Find where the given text appears and provide that cell's center as [X, Y] coordinate. 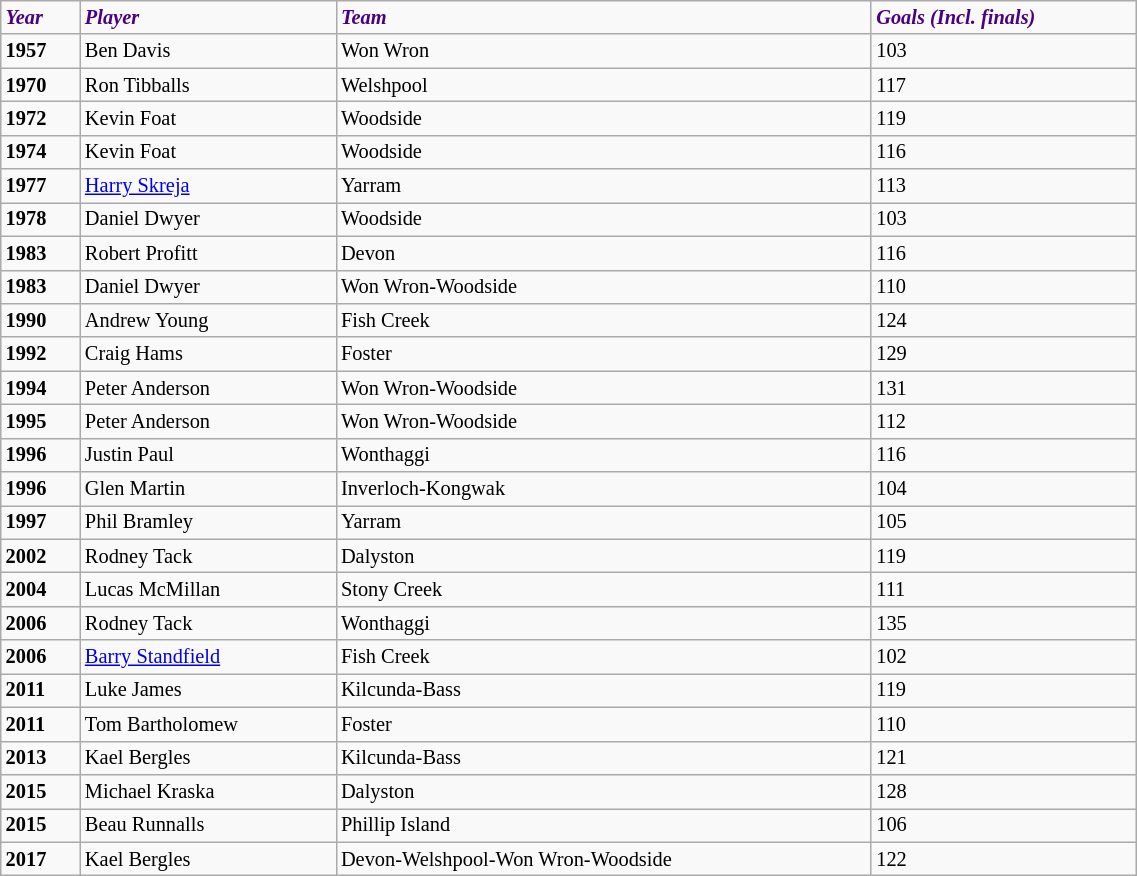
Welshpool [604, 85]
1972 [40, 118]
Won Wron [604, 51]
Robert Profitt [208, 253]
131 [1004, 388]
Player [208, 17]
Luke James [208, 690]
1977 [40, 186]
Devon-Welshpool-Won Wron-Woodside [604, 859]
Lucas McMillan [208, 589]
Craig Hams [208, 354]
Andrew Young [208, 320]
Ron Tibballs [208, 85]
Goals (Incl. finals) [1004, 17]
113 [1004, 186]
124 [1004, 320]
122 [1004, 859]
112 [1004, 421]
2013 [40, 758]
1990 [40, 320]
1970 [40, 85]
Ben Davis [208, 51]
Glen Martin [208, 489]
1995 [40, 421]
Devon [604, 253]
102 [1004, 657]
105 [1004, 522]
1957 [40, 51]
Year [40, 17]
Harry Skreja [208, 186]
111 [1004, 589]
2004 [40, 589]
121 [1004, 758]
128 [1004, 791]
Phillip Island [604, 825]
1992 [40, 354]
Stony Creek [604, 589]
1978 [40, 219]
117 [1004, 85]
Phil Bramley [208, 522]
Barry Standfield [208, 657]
1974 [40, 152]
1994 [40, 388]
1997 [40, 522]
2017 [40, 859]
104 [1004, 489]
2002 [40, 556]
Beau Runnalls [208, 825]
Inverloch-Kongwak [604, 489]
Team [604, 17]
Tom Bartholomew [208, 724]
106 [1004, 825]
129 [1004, 354]
Justin Paul [208, 455]
Michael Kraska [208, 791]
135 [1004, 623]
